Locate the cell with the specified text and output its [X, Y] center coordinate. 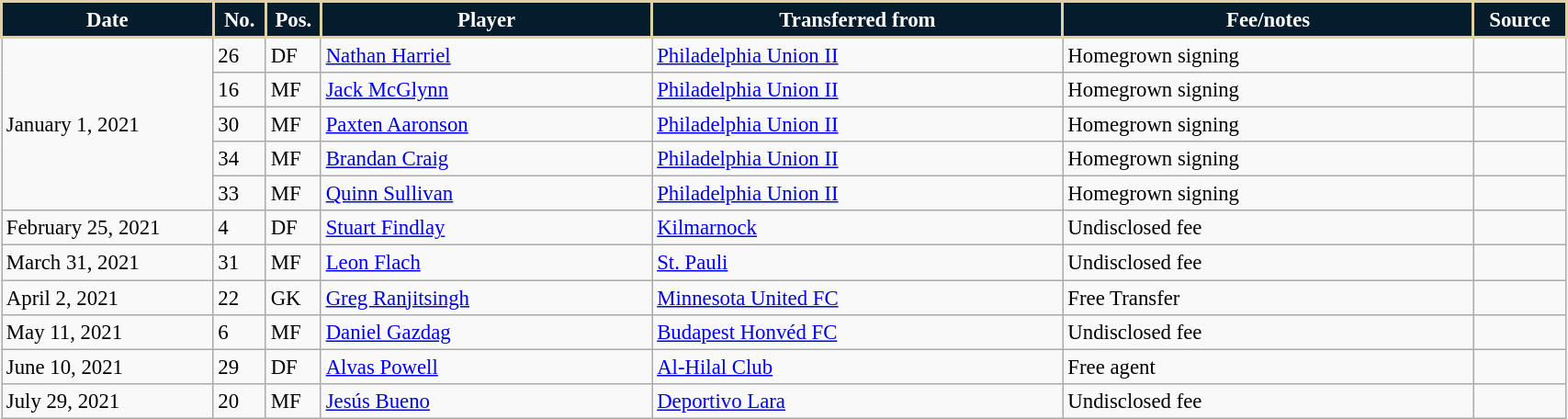
No. [239, 20]
Date [108, 20]
16 [239, 90]
Budapest Honvéd FC [858, 332]
22 [239, 298]
Player [487, 20]
St. Pauli [858, 263]
Daniel Gazdag [487, 332]
Transferred from [858, 20]
May 11, 2021 [108, 332]
June 10, 2021 [108, 367]
6 [239, 332]
Leon Flach [487, 263]
Alvas Powell [487, 367]
30 [239, 125]
20 [239, 401]
April 2, 2021 [108, 298]
Pos. [293, 20]
February 25, 2021 [108, 229]
Jack McGlynn [487, 90]
Stuart Findlay [487, 229]
26 [239, 55]
Brandan Craig [487, 159]
Deportivo Lara [858, 401]
31 [239, 263]
Al-Hilal Club [858, 367]
Paxten Aaronson [487, 125]
Free agent [1268, 367]
34 [239, 159]
January 1, 2021 [108, 125]
Free Transfer [1268, 298]
Fee/notes [1268, 20]
Jesús Bueno [487, 401]
Greg Ranjitsingh [487, 298]
Kilmarnock [858, 229]
33 [239, 194]
Source [1519, 20]
GK [293, 298]
4 [239, 229]
29 [239, 367]
Quinn Sullivan [487, 194]
Nathan Harriel [487, 55]
Minnesota United FC [858, 298]
March 31, 2021 [108, 263]
July 29, 2021 [108, 401]
